Return the [x, y] coordinate for the center point of the cell that contains the specified text.  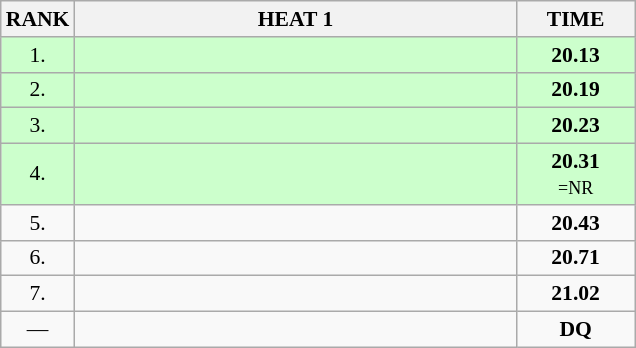
4. [38, 174]
20.71 [576, 258]
20.31=NR [576, 174]
20.43 [576, 223]
3. [38, 126]
— [38, 330]
RANK [38, 19]
20.13 [576, 55]
7. [38, 294]
TIME [576, 19]
HEAT 1 [295, 19]
2. [38, 90]
20.23 [576, 126]
1. [38, 55]
5. [38, 223]
6. [38, 258]
21.02 [576, 294]
DQ [576, 330]
20.19 [576, 90]
